For the text-containing cell, return its midpoint in [x, y] coordinate format. 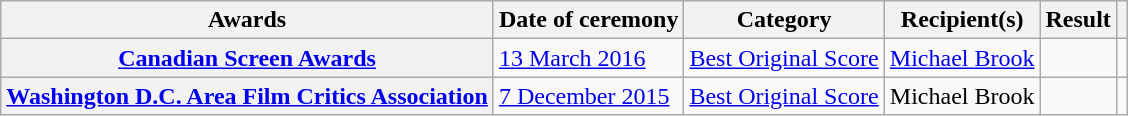
Recipient(s) [962, 20]
13 March 2016 [588, 58]
Date of ceremony [588, 20]
Canadian Screen Awards [248, 58]
Awards [248, 20]
Washington D.C. Area Film Critics Association [248, 96]
Category [784, 20]
7 December 2015 [588, 96]
Result [1078, 20]
